Output the [x, y] coordinate of the center of the cell containing the given text.  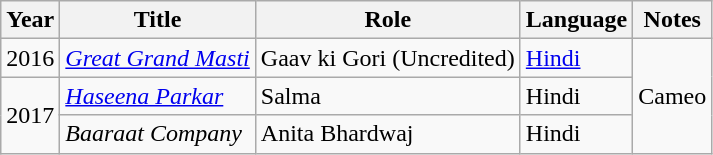
Anita Bhardwaj [388, 134]
Salma [388, 96]
2016 [30, 58]
Notes [672, 20]
2017 [30, 115]
Cameo [672, 96]
Haseena Parkar [158, 96]
Baaraat Company [158, 134]
Role [388, 20]
Great Grand Masti [158, 58]
Language [576, 20]
Title [158, 20]
Gaav ki Gori (Uncredited) [388, 58]
Year [30, 20]
